Detect which cell encompasses the target text, then output its (x, y) center coordinate. 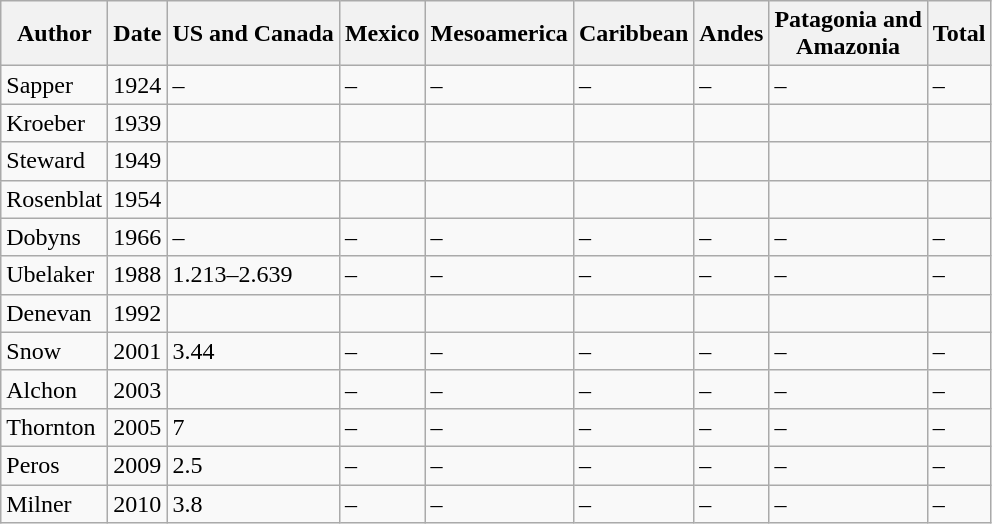
1939 (138, 123)
1954 (138, 199)
2010 (138, 503)
2.5 (253, 465)
Snow (54, 351)
Alchon (54, 389)
2001 (138, 351)
Andes (732, 34)
Ubelaker (54, 275)
Total (959, 34)
1924 (138, 85)
1992 (138, 313)
3.8 (253, 503)
1988 (138, 275)
Denevan (54, 313)
Peros (54, 465)
Date (138, 34)
Mexico (382, 34)
2009 (138, 465)
3.44 (253, 351)
US and Canada (253, 34)
7 (253, 427)
Kroeber (54, 123)
Author (54, 34)
Sapper (54, 85)
Caribbean (633, 34)
Thornton (54, 427)
1.213–2.639 (253, 275)
1949 (138, 161)
2005 (138, 427)
Rosenblat (54, 199)
2003 (138, 389)
Mesoamerica (499, 34)
Steward (54, 161)
Milner (54, 503)
1966 (138, 237)
Patagonia andAmazonia (848, 34)
Dobyns (54, 237)
